Return the (x, y) coordinate for the center point of the cell that contains the specified text.  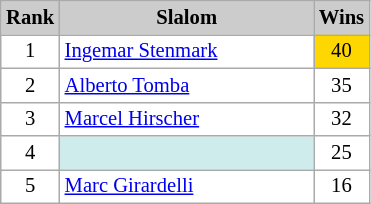
35 (342, 85)
Ingemar Stenmark (187, 51)
25 (342, 153)
32 (342, 119)
Rank (30, 17)
Slalom (187, 17)
1 (30, 51)
4 (30, 153)
5 (30, 186)
Alberto Tomba (187, 85)
2 (30, 85)
16 (342, 186)
Marcel Hirscher (187, 119)
Wins (342, 17)
40 (342, 51)
3 (30, 119)
Marc Girardelli (187, 186)
